Output the (X, Y) coordinate of the center of the cell containing the given text.  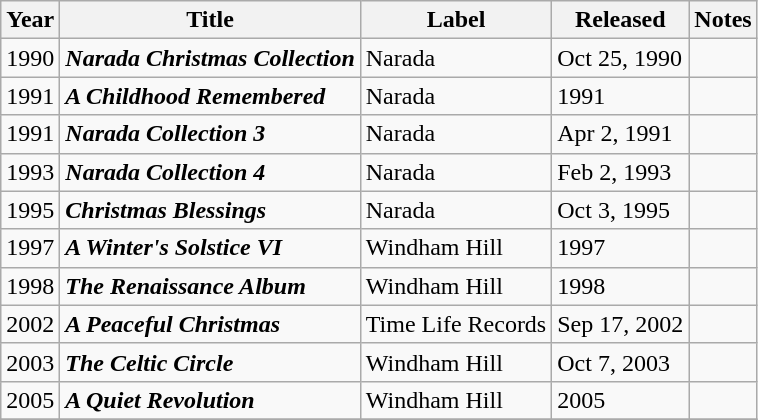
Narada Collection 3 (210, 134)
A Winter's Solstice VI (210, 248)
2002 (30, 324)
Label (456, 20)
Narada Christmas Collection (210, 58)
A Quiet Revolution (210, 400)
1995 (30, 210)
2003 (30, 362)
A Childhood Remembered (210, 96)
Oct 7, 2003 (620, 362)
Time Life Records (456, 324)
A Peaceful Christmas (210, 324)
Oct 3, 1995 (620, 210)
Apr 2, 1991 (620, 134)
Sep 17, 2002 (620, 324)
Narada Collection 4 (210, 172)
The Renaissance Album (210, 286)
Notes (723, 20)
Released (620, 20)
1990 (30, 58)
1993 (30, 172)
Title (210, 20)
The Celtic Circle (210, 362)
Christmas Blessings (210, 210)
Feb 2, 1993 (620, 172)
Year (30, 20)
Oct 25, 1990 (620, 58)
